Return (x, y) of the center of cell containing provided text 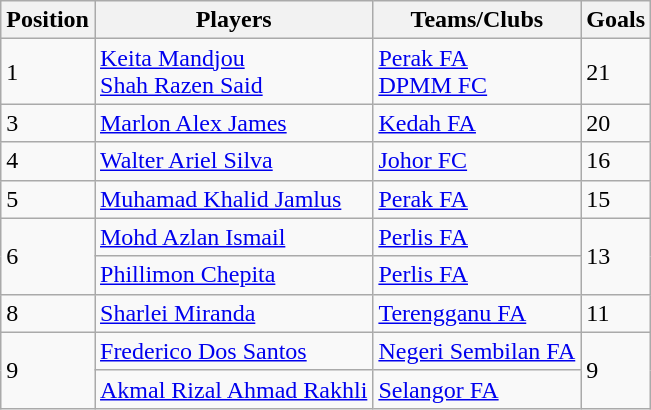
Frederico Dos Santos (233, 351)
Marlon Alex James (233, 123)
5 (48, 199)
Kedah FA (477, 123)
Goals (616, 20)
Johor FC (477, 161)
Players (233, 20)
Mohd Azlan Ismail (233, 237)
4 (48, 161)
8 (48, 313)
15 (616, 199)
16 (616, 161)
11 (616, 313)
Negeri Sembilan FA (477, 351)
Perak FA (477, 199)
Keita Mandjou Shah Razen Said (233, 72)
3 (48, 123)
Phillimon Chepita (233, 275)
Sharlei Miranda (233, 313)
13 (616, 256)
20 (616, 123)
Muhamad Khalid Jamlus (233, 199)
6 (48, 256)
21 (616, 72)
Terengganu FA (477, 313)
Position (48, 20)
Akmal Rizal Ahmad Rakhli (233, 389)
Perak FA DPMM FC (477, 72)
Walter Ariel Silva (233, 161)
Teams/Clubs (477, 20)
Selangor FA (477, 389)
1 (48, 72)
